Detect which cell encompasses the target text, then output its (X, Y) center coordinate. 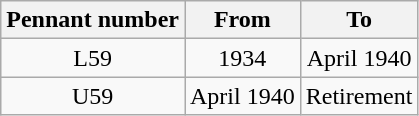
From (242, 20)
1934 (242, 58)
U59 (93, 96)
To (359, 20)
Retirement (359, 96)
Pennant number (93, 20)
L59 (93, 58)
